Extract the (x, y) coordinate from the center of the cell holding the provided text.  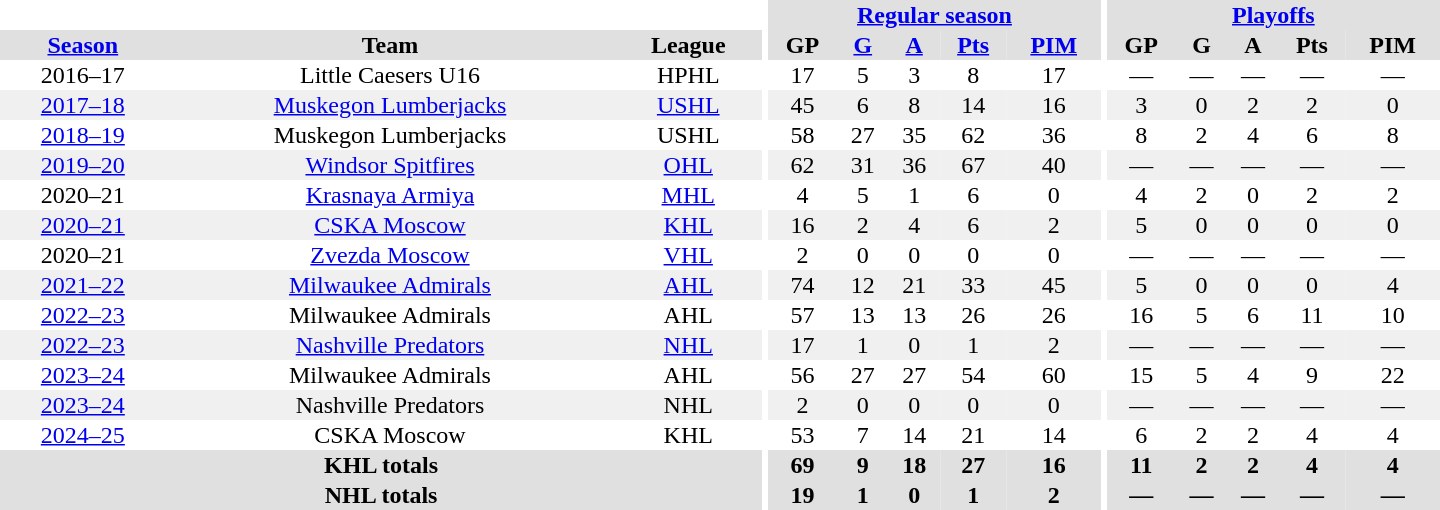
56 (802, 375)
Windsor Spitfires (390, 165)
57 (802, 315)
54 (974, 375)
2018–19 (83, 135)
NHL totals (381, 495)
KHL totals (381, 465)
12 (862, 285)
35 (914, 135)
HPHL (688, 75)
League (688, 45)
53 (802, 435)
MHL (688, 195)
Little Caesers U16 (390, 75)
18 (914, 465)
60 (1054, 375)
2021–22 (83, 285)
40 (1054, 165)
19 (802, 495)
Regular season (934, 15)
69 (802, 465)
2019–20 (83, 165)
74 (802, 285)
67 (974, 165)
Krasnaya Armiya (390, 195)
2017–18 (83, 105)
7 (862, 435)
Playoffs (1274, 15)
15 (1142, 375)
31 (862, 165)
Zvezda Moscow (390, 255)
58 (802, 135)
VHL (688, 255)
10 (1392, 315)
Team (390, 45)
OHL (688, 165)
2024–25 (83, 435)
Season (83, 45)
22 (1392, 375)
2016–17 (83, 75)
33 (974, 285)
